For the text-containing cell, return its midpoint in [X, Y] coordinate format. 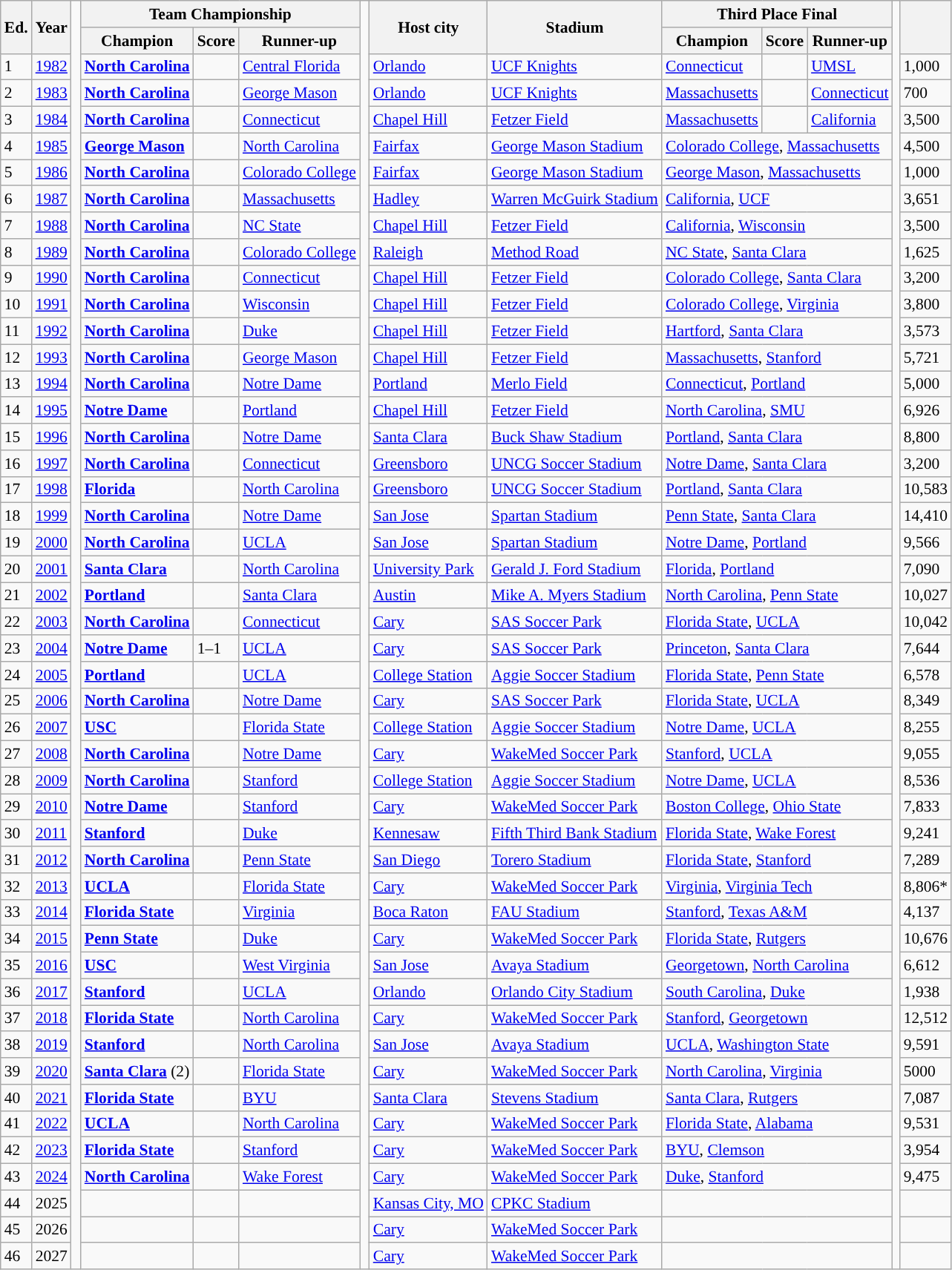
19 [16, 543]
NC State [300, 226]
2004 [52, 648]
20 [16, 569]
Notre Dame, Santa Clara [778, 464]
5000 [926, 1071]
1999 [52, 516]
3 [16, 120]
Wake Forest [300, 1177]
1983 [52, 93]
1 [16, 67]
7,644 [926, 648]
2013 [52, 886]
2027 [52, 1257]
Florida State, Penn State [778, 675]
8,806* [926, 886]
12 [16, 358]
2003 [52, 622]
2005 [52, 675]
9,055 [926, 754]
Torero Stadium [574, 860]
Austin [429, 596]
29 [16, 807]
26 [16, 728]
BYU, Clemson [778, 1151]
32 [16, 886]
BYU [300, 1098]
Colorado College, Santa Clara [778, 278]
Stanford, Texas A&M [778, 912]
Connecticut, Portland [778, 384]
North Carolina, Virginia [778, 1071]
Duke, Stanford [778, 1177]
31 [16, 860]
10,027 [926, 596]
Florida [137, 490]
1982 [52, 67]
Florida State, Wake Forest [778, 834]
1991 [52, 305]
George Mason, Massachusetts [778, 173]
Florida State, Alabama [778, 1124]
7,087 [926, 1098]
1995 [52, 411]
12,512 [926, 1019]
Boston College, Ohio State [778, 807]
Fifth Third Bank Stadium [574, 834]
27 [16, 754]
Virginia, Virginia Tech [778, 886]
7,090 [926, 569]
Hadley [429, 200]
2 [16, 93]
1984 [52, 120]
40 [16, 1098]
2015 [52, 939]
Georgetown, North Carolina [778, 966]
9,475 [926, 1177]
1990 [52, 278]
Kennesaw [429, 834]
44 [16, 1203]
Florida, Portland [778, 569]
6,612 [926, 966]
700 [926, 93]
7 [16, 226]
2000 [52, 543]
1993 [52, 358]
1998 [52, 490]
2023 [52, 1151]
1996 [52, 437]
California, Wisconsin [778, 226]
Ed. [16, 27]
16 [16, 464]
Raleigh [429, 252]
Buck Shaw Stadium [574, 437]
UCLA, Washington State [778, 1045]
Year [52, 27]
North Carolina, SMU [778, 411]
8 [16, 252]
Boca Raton [429, 912]
7,833 [926, 807]
2019 [52, 1045]
10 [16, 305]
Princeton, Santa Clara [778, 648]
2010 [52, 807]
Wisconsin [300, 305]
9 [16, 278]
43 [16, 1177]
9,241 [926, 834]
2006 [52, 701]
Santa Clara (2) [137, 1071]
Third Place Final [778, 14]
South Carolina, Duke [778, 992]
5 [16, 173]
Central Florida [300, 67]
2014 [52, 912]
5,721 [926, 358]
Santa Clara, Rutgers [778, 1098]
1997 [52, 464]
Host city [429, 27]
9,591 [926, 1045]
Stanford, UCLA [778, 754]
NC State, Santa Clara [778, 252]
22 [16, 622]
Colorado College, Massachusetts [778, 146]
1988 [52, 226]
Gerald J. Ford Stadium [574, 569]
21 [16, 596]
2012 [52, 860]
28 [16, 780]
10,676 [926, 939]
Notre Dame, Portland [778, 543]
38 [16, 1045]
4,137 [926, 912]
1986 [52, 173]
West Virginia [300, 966]
Florida State, Stanford [778, 860]
4 [16, 146]
Virginia [300, 912]
25 [16, 701]
6 [16, 200]
2025 [52, 1203]
35 [16, 966]
3,573 [926, 332]
2002 [52, 596]
UMSL [850, 67]
California [850, 120]
California, UCF [778, 200]
2009 [52, 780]
2020 [52, 1071]
9,531 [926, 1124]
Colorado College, Virginia [778, 305]
2011 [52, 834]
14,410 [926, 516]
42 [16, 1151]
Merlo Field [574, 384]
CPKC Stadium [574, 1203]
Florida State, Rutgers [778, 939]
45 [16, 1230]
17 [16, 490]
6,926 [926, 411]
13 [16, 384]
Massachusetts, Stanford [778, 358]
4,500 [926, 146]
Orlando City Stadium [574, 992]
Mike A. Myers Stadium [574, 596]
2018 [52, 1019]
10,583 [926, 490]
Stanford, Georgetown [778, 1019]
Method Road [574, 252]
2007 [52, 728]
18 [16, 516]
2026 [52, 1230]
2021 [52, 1098]
1987 [52, 200]
University Park [429, 569]
8,255 [926, 728]
8,349 [926, 701]
3,800 [926, 305]
8,536 [926, 780]
36 [16, 992]
11 [16, 332]
1–1 [217, 648]
Stadium [574, 27]
1992 [52, 332]
1985 [52, 146]
Team Championship [220, 14]
23 [16, 648]
1,938 [926, 992]
2024 [52, 1177]
33 [16, 912]
6,578 [926, 675]
Warren McGuirk Stadium [574, 200]
Kansas City, MO [429, 1203]
2001 [52, 569]
FAU Stadium [574, 912]
North Carolina, Penn State [778, 596]
39 [16, 1071]
10,042 [926, 622]
41 [16, 1124]
9,566 [926, 543]
2022 [52, 1124]
2008 [52, 754]
7,289 [926, 860]
37 [16, 1019]
8,800 [926, 437]
Penn State, Santa Clara [778, 516]
5,000 [926, 384]
San Diego [429, 860]
30 [16, 834]
Stevens Stadium [574, 1098]
14 [16, 411]
15 [16, 437]
1,625 [926, 252]
2017 [52, 992]
3,954 [926, 1151]
46 [16, 1257]
24 [16, 675]
3,651 [926, 200]
Hartford, Santa Clara [778, 332]
1994 [52, 384]
2016 [52, 966]
34 [16, 939]
1989 [52, 252]
